Provide the [X, Y] coordinate of the cell's center where the given text is located.  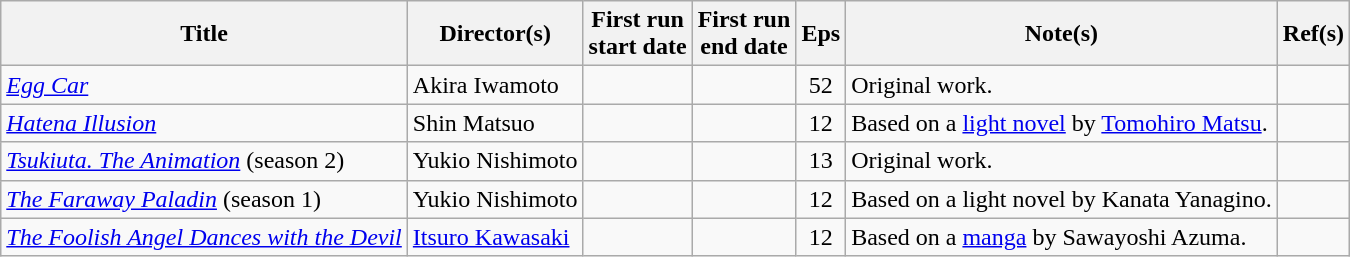
Hatena Illusion [204, 123]
Egg Car [204, 85]
Akira Iwamoto [495, 85]
Title [204, 34]
The Faraway Paladin (season 1) [204, 199]
13 [821, 161]
Itsuro Kawasaki [495, 237]
Tsukiuta. The Animation (season 2) [204, 161]
Ref(s) [1313, 34]
Shin Matsuo [495, 123]
Director(s) [495, 34]
Based on a light novel by Kanata Yanagino. [1062, 199]
Note(s) [1062, 34]
The Foolish Angel Dances with the Devil [204, 237]
Based on a light novel by Tomohiro Matsu. [1062, 123]
Eps [821, 34]
First runend date [744, 34]
Based on a manga by Sawayoshi Azuma. [1062, 237]
52 [821, 85]
First runstart date [638, 34]
